Search for the cell housing the specified text and yield its [X, Y] center coordinate. 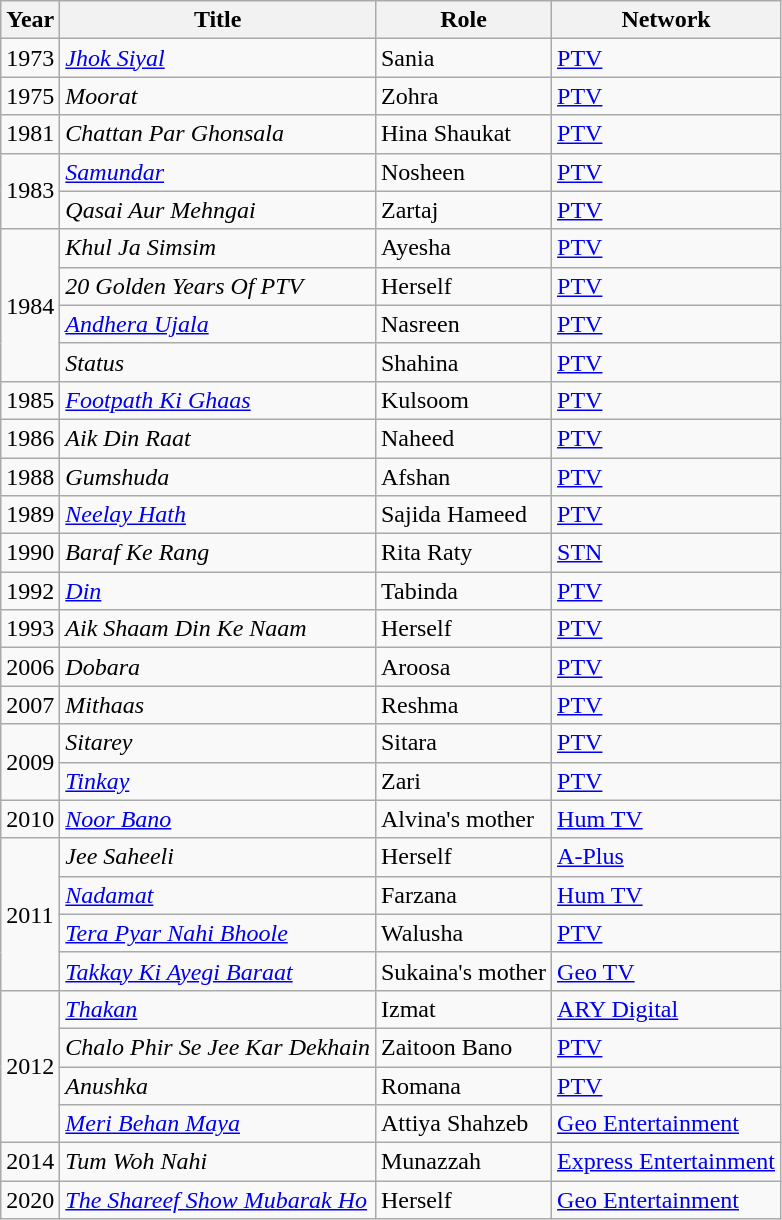
ARY Digital [666, 1009]
Munazzah [463, 1162]
2012 [30, 1066]
Tabinda [463, 591]
Ayesha [463, 248]
Zartaj [463, 210]
Sajida Hameed [463, 515]
Din [218, 591]
1984 [30, 305]
Chalo Phir Se Jee Kar Dekhain [218, 1047]
Aik Shaam Din Ke Naam [218, 629]
Thakan [218, 1009]
1989 [30, 515]
1975 [30, 96]
Nasreen [463, 324]
Status [218, 362]
Zari [463, 781]
Attiya Shahzeb [463, 1124]
Alvina's mother [463, 819]
2007 [30, 705]
Zohra [463, 96]
Takkay Ki Ayegi Baraat [218, 971]
Hina Shaukat [463, 134]
Sukaina's mother [463, 971]
Shahina [463, 362]
Andhera Ujala [218, 324]
Express Entertainment [666, 1162]
1990 [30, 553]
2020 [30, 1200]
Rita Raty [463, 553]
Walusha [463, 933]
1981 [30, 134]
Tum Woh Nahi [218, 1162]
Chattan Par Ghonsala [218, 134]
Baraf Ke Rang [218, 553]
The Shareef Show Mubarak Ho [218, 1200]
Nadamat [218, 895]
STN [666, 553]
Footpath Ki Ghaas [218, 400]
Moorat [218, 96]
1983 [30, 191]
20 Golden Years Of PTV [218, 286]
2010 [30, 819]
Meri Behan Maya [218, 1124]
Qasai Aur Mehngai [218, 210]
Noor Bano [218, 819]
Sitara [463, 743]
Anushka [218, 1085]
Zaitoon Bano [463, 1047]
Farzana [463, 895]
2014 [30, 1162]
Dobara [218, 667]
Samundar [218, 172]
Jee Saheeli [218, 857]
A-Plus [666, 857]
2006 [30, 667]
1985 [30, 400]
Nosheen [463, 172]
Network [666, 20]
Gumshuda [218, 477]
Sania [463, 58]
Khul Ja Simsim [218, 248]
Aroosa [463, 667]
1988 [30, 477]
1973 [30, 58]
Neelay Hath [218, 515]
Geo TV [666, 971]
Afshan [463, 477]
Role [463, 20]
Mithaas [218, 705]
1986 [30, 438]
2009 [30, 762]
Aik Din Raat [218, 438]
Jhok Siyal [218, 58]
Tinkay [218, 781]
2011 [30, 914]
1993 [30, 629]
Reshma [463, 705]
Izmat [463, 1009]
Sitarey [218, 743]
Kulsoom [463, 400]
Year [30, 20]
Romana [463, 1085]
Title [218, 20]
Naheed [463, 438]
1992 [30, 591]
Tera Pyar Nahi Bhoole [218, 933]
